Find where the given text appears and provide that cell's center as [X, Y] coordinate. 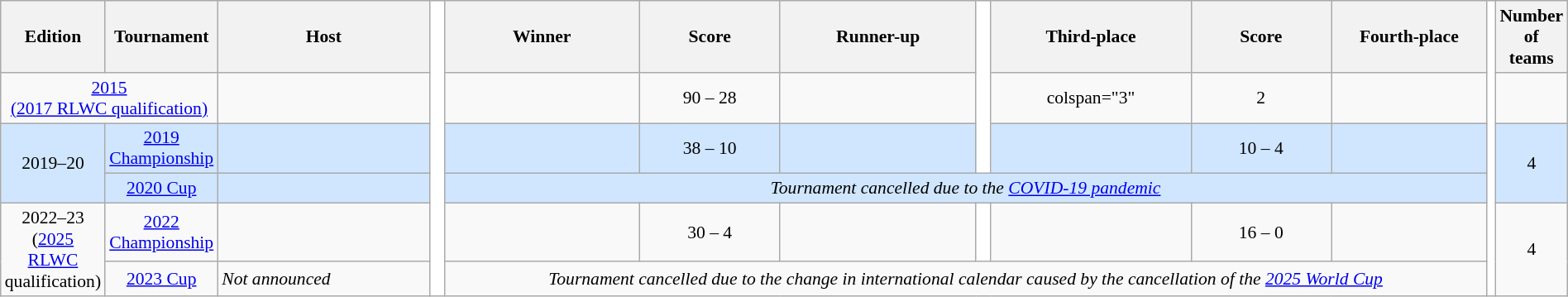
Runner-up [878, 36]
Host [323, 36]
30 – 4 [710, 233]
2019 Championship [161, 149]
Edition [53, 36]
Third-place [1091, 36]
2023 Cup [161, 278]
Tournament cancelled due to the COVID-19 pandemic [966, 189]
colspan="3" [1091, 98]
Not announced [323, 278]
2015(2017 RLWC qualification) [109, 98]
10 – 4 [1260, 149]
38 – 10 [710, 149]
2022–23(2025 RLWC qualification) [53, 250]
16 – 0 [1260, 233]
Numberof teams [1532, 36]
2019–20 [53, 164]
2 [1260, 98]
Tournament [161, 36]
90 – 28 [710, 98]
2020 Cup [161, 189]
Tournament cancelled due to the change in international calendar caused by the cancellation of the 2025 World Cup [966, 278]
Winner [542, 36]
Fourth-place [1409, 36]
2022 Championship [161, 233]
